Determine the (x, y) coordinate at the center of the cell enclosing the given text.  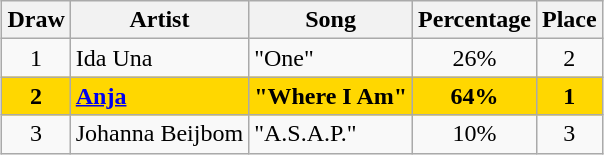
Percentage (475, 20)
"One" (331, 58)
"A.S.A.P." (331, 134)
Ida Una (159, 58)
Anja (159, 96)
Draw (36, 20)
"Where I Am" (331, 96)
26% (475, 58)
64% (475, 96)
Song (331, 20)
Place (569, 20)
10% (475, 134)
Artist (159, 20)
Johanna Beijbom (159, 134)
